Return the (X, Y) coordinate for the center point of the cell that contains the specified text.  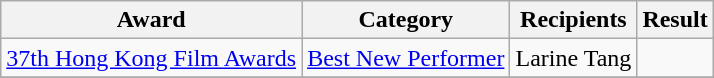
Larine Tang (574, 58)
Best New Performer (406, 58)
Award (152, 20)
Result (675, 20)
37th Hong Kong Film Awards (152, 58)
Category (406, 20)
Recipients (574, 20)
